Provide the (X, Y) coordinate of the cell's center where the given text is located.  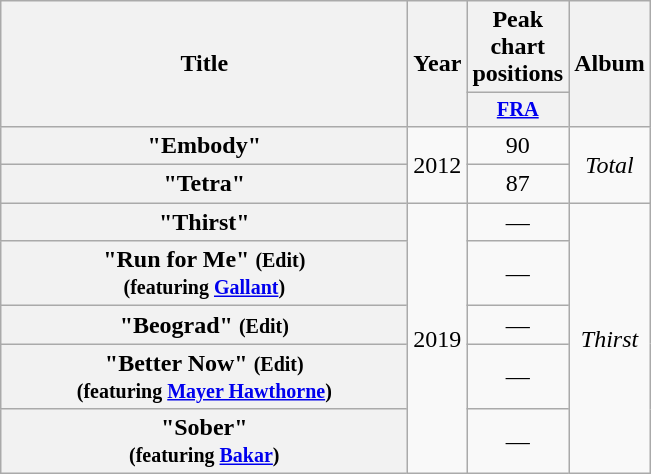
"Run for Me" (Edit)(featuring Gallant) (204, 274)
FRA (518, 110)
"Embody" (204, 145)
Year (438, 64)
Title (204, 64)
Album (610, 64)
"Tetra" (204, 184)
87 (518, 184)
Peak chart positions (518, 47)
Thirst (610, 338)
"Better Now" (Edit)(featuring Mayer Hawthorne) (204, 376)
2019 (438, 338)
2012 (438, 164)
"Thirst" (204, 222)
"Sober" (featuring Bakar) (204, 442)
90 (518, 145)
Total (610, 164)
"Beograd" (Edit) (204, 325)
